Pinpoint the cell where the given text exists, returning its [X, Y] midpoint coordinate. 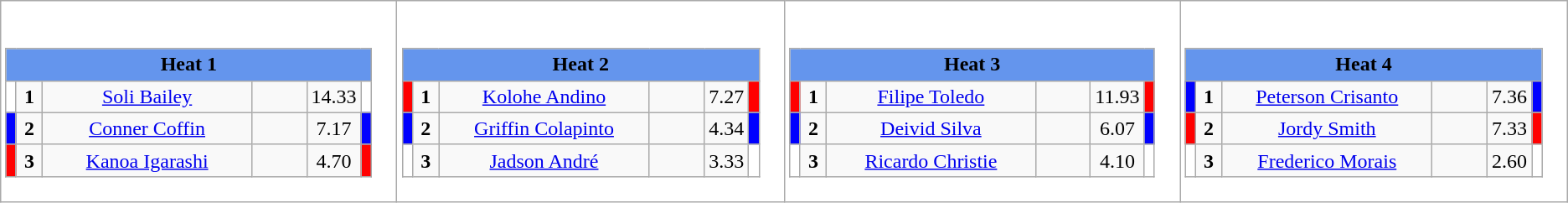
Deivid Silva [931, 128]
11.93 [1117, 96]
Griffin Colapinto [544, 128]
4.10 [1117, 160]
7.17 [333, 128]
Ricardo Christie [931, 160]
4.70 [333, 160]
Filipe Toledo [931, 96]
Heat 1 1 Soli Bailey 14.33 2 Conner Coffin 7.17 3 Kanoa Igarashi 4.70 [199, 101]
Heat 3 1 Filipe Toledo 11.93 2 Deivid Silva 6.07 3 Ricardo Christie 4.10 [983, 101]
Heat 2 [580, 65]
7.27 [727, 96]
3.33 [727, 160]
Heat 1 [189, 65]
Heat 4 [1364, 65]
4.34 [727, 128]
7.33 [1509, 128]
Heat 3 [972, 65]
14.33 [333, 96]
Frederico Morais [1327, 160]
Heat 2 1 Kolohe Andino 7.27 2 Griffin Colapinto 4.34 3 Jadson André 3.33 [591, 101]
Soli Bailey [147, 96]
Heat 4 1 Peterson Crisanto 7.36 2 Jordy Smith 7.33 3 Frederico Morais 2.60 [1374, 101]
2.60 [1509, 160]
7.36 [1509, 96]
Conner Coffin [147, 128]
6.07 [1117, 128]
Kanoa Igarashi [147, 160]
Peterson Crisanto [1327, 96]
Kolohe Andino [544, 96]
Jadson André [544, 160]
Jordy Smith [1327, 128]
